Capture the cell that displays the provided text and extract its [X, Y] central coordinate. 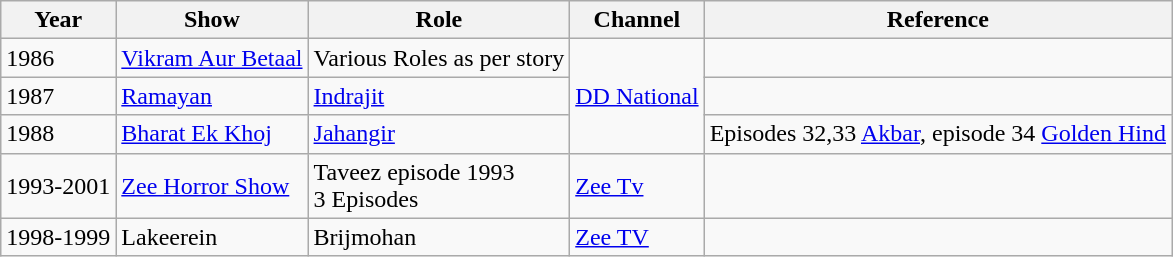
Brijmohan [439, 237]
1988 [58, 134]
Zee Tv [637, 186]
Reference [938, 20]
Bharat Ek Khoj [212, 134]
Indrajit [439, 96]
Various Roles as per story [439, 58]
1993-2001 [58, 186]
Zee TV [637, 237]
Year [58, 20]
Lakeerein [212, 237]
Channel [637, 20]
Episodes 32,33 Akbar, episode 34 Golden Hind [938, 134]
1986 [58, 58]
Zee Horror Show [212, 186]
Jahangir [439, 134]
DD National [637, 96]
1998-1999 [58, 237]
Show [212, 20]
1987 [58, 96]
Vikram Aur Betaal [212, 58]
Taveez episode 19933 Episodes [439, 186]
Role [439, 20]
Ramayan [212, 96]
